Pinpoint the cell where the given text exists, returning its [x, y] midpoint coordinate. 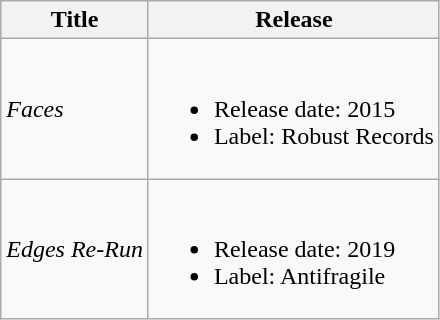
Release date: 2019Label: Antifragile [294, 249]
Faces [75, 109]
Edges Re-Run [75, 249]
Release [294, 20]
Release date: 2015Label: Robust Records [294, 109]
Title [75, 20]
